Provide the [X, Y] coordinate of the cell's center where the given text is located.  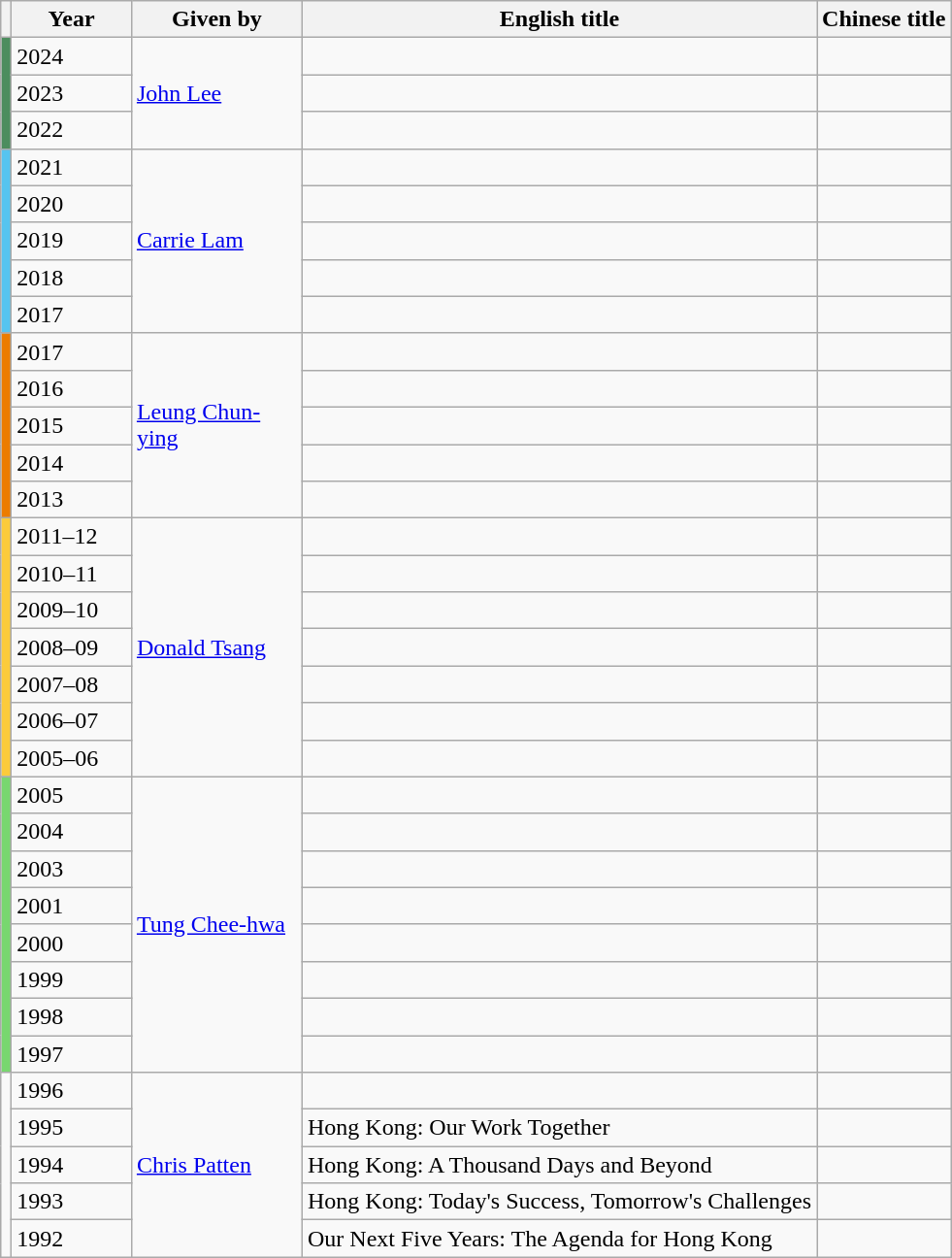
Year [72, 19]
1992 [72, 1239]
English title [559, 19]
2011–12 [72, 537]
1997 [72, 1053]
2013 [72, 500]
2022 [72, 130]
Our Next Five Years: The Agenda for Hong Kong [559, 1239]
2006–07 [72, 721]
John Lee [216, 93]
Chris Patten [216, 1165]
Chinese title [884, 19]
Donald Tsang [216, 647]
1995 [72, 1128]
2007–08 [72, 684]
2004 [72, 832]
1994 [72, 1165]
Tung Chee-hwa [216, 924]
Hong Kong: Today's Success, Tomorrow's Challenges [559, 1202]
Leung Chun-ying [216, 425]
2010–11 [72, 574]
2003 [72, 869]
2024 [72, 56]
2009–10 [72, 611]
1993 [72, 1202]
2021 [72, 167]
1999 [72, 979]
1996 [72, 1091]
2020 [72, 204]
2005–06 [72, 758]
2005 [72, 795]
Carrie Lam [216, 241]
2001 [72, 906]
2019 [72, 241]
Given by [216, 19]
Hong Kong: A Thousand Days and Beyond [559, 1165]
2008–09 [72, 647]
1998 [72, 1016]
2000 [72, 943]
2016 [72, 388]
2023 [72, 93]
2014 [72, 463]
2015 [72, 425]
2018 [72, 278]
Hong Kong: Our Work Together [559, 1128]
